Extract the (X, Y) coordinate from the center of the cell holding the provided text.  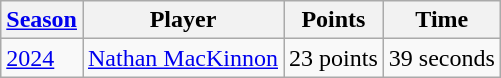
Nathan MacKinnon (182, 58)
39 seconds (442, 58)
Time (442, 20)
Points (334, 20)
Season (42, 20)
2024 (42, 58)
Player (182, 20)
23 points (334, 58)
